For the text-containing cell, return its midpoint in (X, Y) coordinate format. 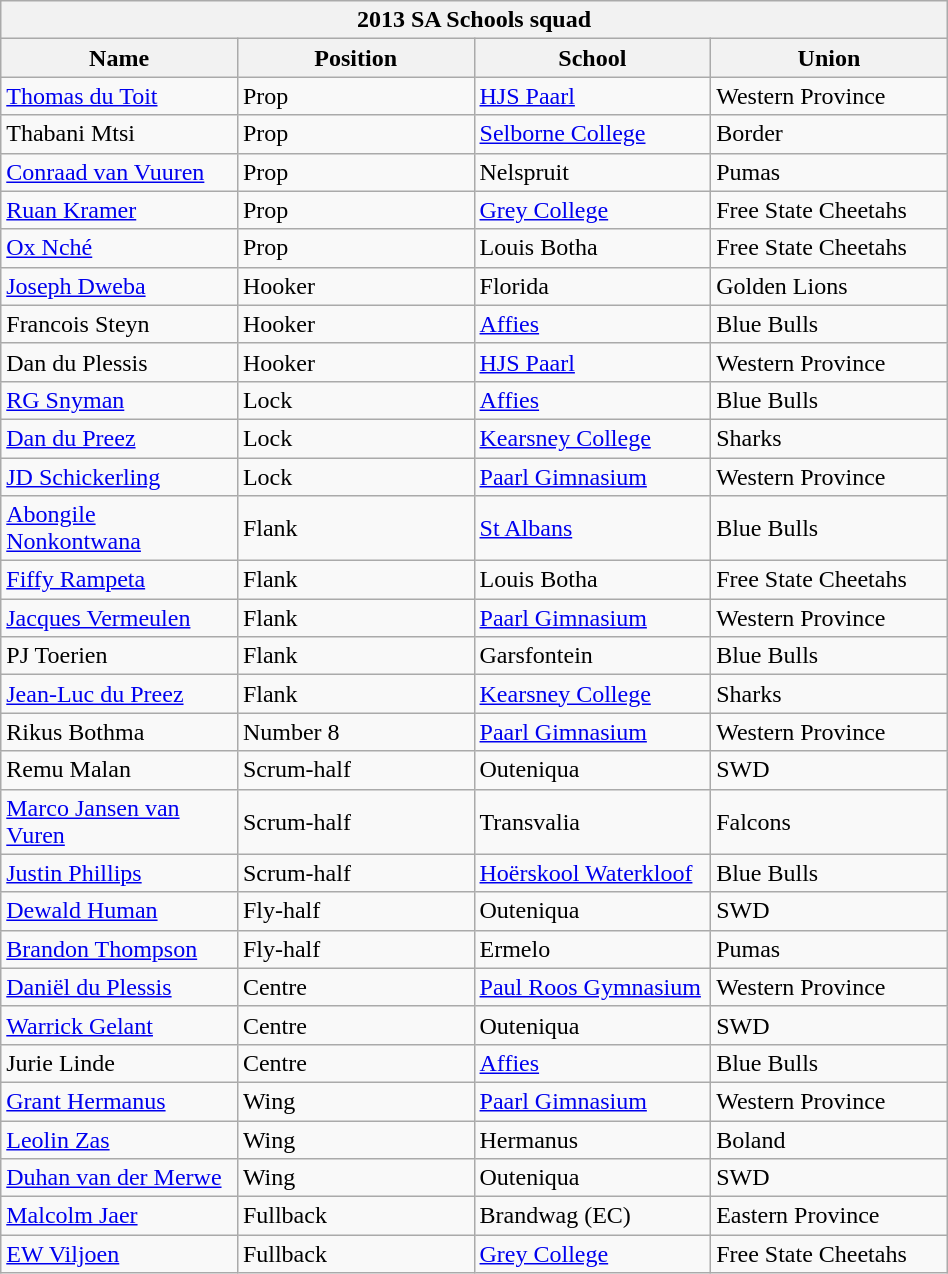
Malcolm Jaer (120, 1216)
Brandon Thompson (120, 949)
Garsfontein (592, 656)
Hermanus (592, 1139)
Remu Malan (120, 770)
Dan du Plessis (120, 362)
Florida (592, 286)
Conraad van Vuuren (120, 172)
Eastern Province (830, 1216)
Francois Steyn (120, 324)
Thomas du Toit (120, 96)
St Albans (592, 528)
Ermelo (592, 949)
Nelspruit (592, 172)
Daniël du Plessis (120, 987)
Falcons (830, 822)
Position (356, 58)
Selborne College (592, 134)
Golden Lions (830, 286)
RG Snyman (120, 400)
Joseph Dweba (120, 286)
2013 SA Schools squad (474, 20)
EW Viljoen (120, 1254)
School (592, 58)
Jean-Luc du Preez (120, 694)
Abongile Nonkontwana (120, 528)
Warrick Gelant (120, 1025)
Union (830, 58)
Leolin Zas (120, 1139)
Rikus Bothma (120, 732)
Number 8 (356, 732)
Brandwag (EC) (592, 1216)
Transvalia (592, 822)
Jacques Vermeulen (120, 618)
Dewald Human (120, 911)
Justin Phillips (120, 873)
Paul Roos Gymnasium (592, 987)
Dan du Preez (120, 438)
JD Schickerling (120, 477)
PJ Toerien (120, 656)
Border (830, 134)
Marco Jansen van Vuren (120, 822)
Ruan Kramer (120, 210)
Ox Nché (120, 248)
Grant Hermanus (120, 1101)
Fiffy Rampeta (120, 580)
Duhan van der Merwe (120, 1178)
Boland (830, 1139)
Name (120, 58)
Thabani Mtsi (120, 134)
Hoërskool Waterkloof (592, 873)
Jurie Linde (120, 1063)
